Provide the [x, y] coordinate of the cell's center where the given text is located.  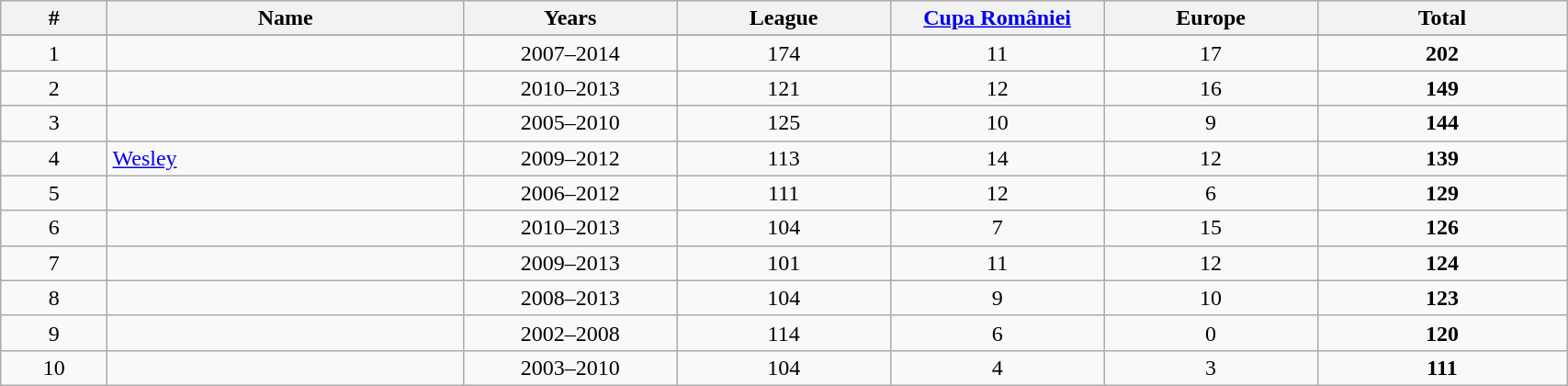
2 [54, 88]
174 [784, 53]
2002–2008 [570, 333]
124 [1442, 263]
2008–2013 [570, 298]
149 [1442, 88]
14 [997, 158]
17 [1211, 53]
129 [1442, 193]
121 [784, 88]
202 [1442, 53]
0 [1211, 333]
Cupa României [997, 18]
8 [54, 298]
1 [54, 53]
120 [1442, 333]
Total [1442, 18]
2007–2014 [570, 53]
2009–2012 [570, 158]
Europe [1211, 18]
144 [1442, 123]
113 [784, 158]
Years [570, 18]
125 [784, 123]
139 [1442, 158]
16 [1211, 88]
# [54, 18]
101 [784, 263]
126 [1442, 228]
2006–2012 [570, 193]
2005–2010 [570, 123]
123 [1442, 298]
2003–2010 [570, 368]
5 [54, 193]
League [784, 18]
2009–2013 [570, 263]
Name [285, 18]
Wesley [285, 158]
114 [784, 333]
15 [1211, 228]
